From the cell containing the given text, extract its center point as [x, y] coordinate. 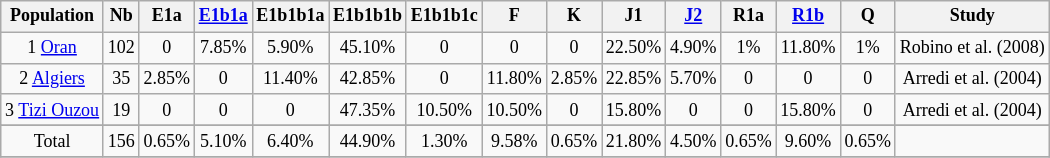
F [514, 16]
Q [868, 16]
E1b1a [223, 16]
E1b1b1c [444, 16]
21.80% [634, 140]
156 [121, 140]
19 [121, 110]
9.58% [514, 140]
4.50% [694, 140]
4.90% [694, 48]
J1 [634, 16]
44.90% [368, 140]
9.60% [808, 140]
5.10% [223, 140]
102 [121, 48]
K [574, 16]
E1a [166, 16]
Study [972, 16]
6.40% [290, 140]
R1a [748, 16]
Robino et al. (2008) [972, 48]
E1b1b1a [290, 16]
42.85% [368, 78]
11.40% [290, 78]
Nb [121, 16]
E1b1b1b [368, 16]
22.50% [634, 48]
J2 [694, 16]
45.10% [368, 48]
Total [52, 140]
1.30% [444, 140]
1 Oran [52, 48]
2 Algiers [52, 78]
3 Tizi Ouzou [52, 110]
35 [121, 78]
5.90% [290, 48]
Population [52, 16]
R1b [808, 16]
22.85% [634, 78]
5.70% [694, 78]
7.85% [223, 48]
47.35% [368, 110]
